Search for the cell housing the specified text and yield its (X, Y) center coordinate. 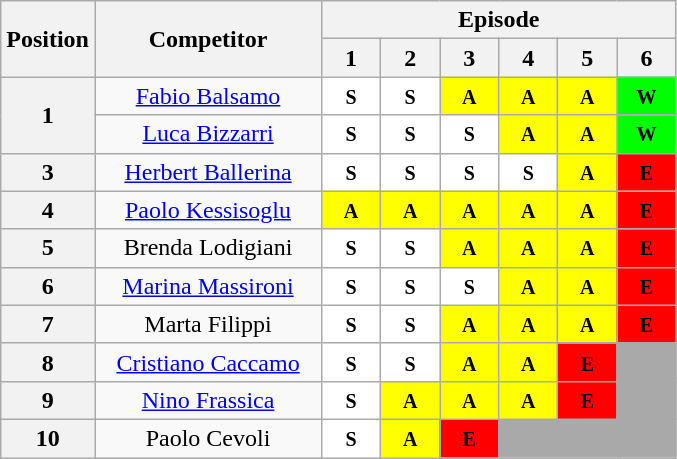
Paolo Kessisoglu (208, 210)
8 (48, 362)
Episode (499, 20)
Position (48, 39)
Nino Frassica (208, 400)
Marina Massironi (208, 286)
7 (48, 324)
Paolo Cevoli (208, 438)
10 (48, 438)
Fabio Balsamo (208, 96)
Brenda Lodigiani (208, 248)
Herbert Ballerina (208, 172)
2 (410, 58)
Competitor (208, 39)
Cristiano Caccamo (208, 362)
Luca Bizzarri (208, 134)
Marta Filippi (208, 324)
9 (48, 400)
